For the text-containing cell, return its midpoint in [x, y] coordinate format. 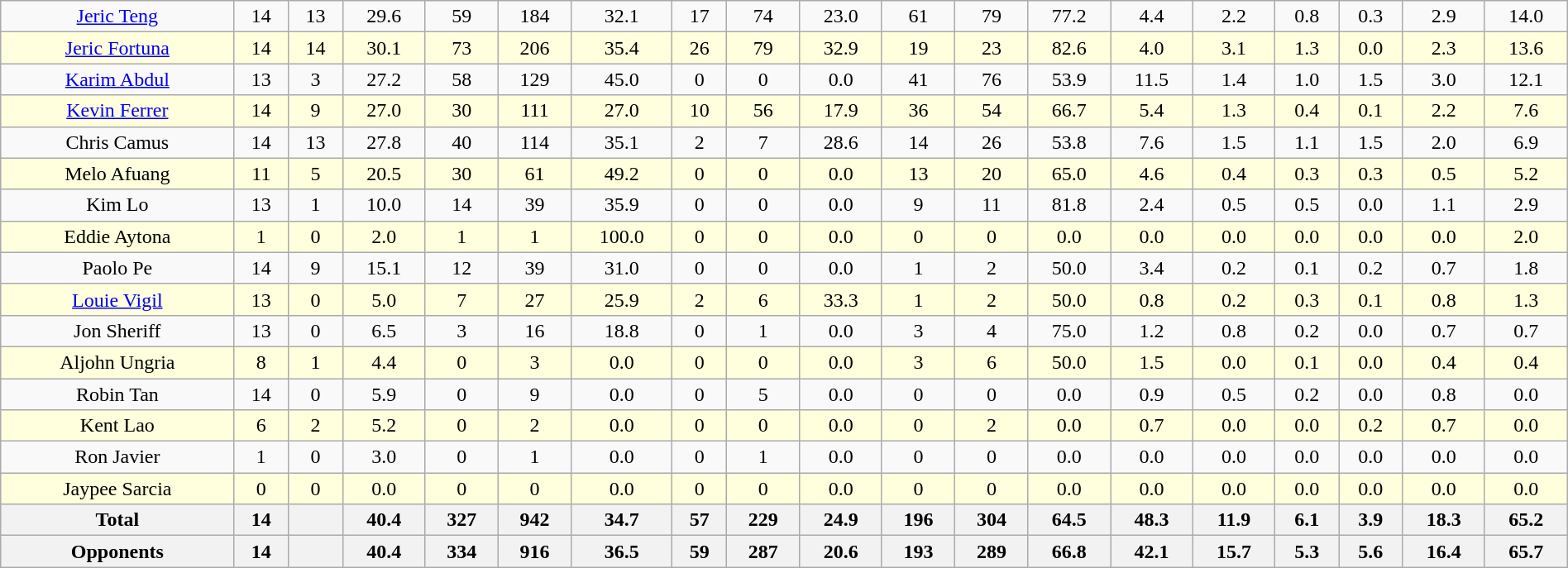
41 [918, 79]
5.4 [1152, 111]
23 [992, 48]
11.9 [1234, 520]
74 [763, 17]
5.3 [1307, 551]
48.3 [1152, 520]
11.5 [1152, 79]
Melo Afuang [117, 174]
4 [992, 331]
5.0 [385, 299]
31.0 [622, 268]
45.0 [622, 79]
12 [461, 268]
Ron Javier [117, 457]
Kent Lao [117, 426]
75.0 [1069, 331]
229 [763, 520]
20.6 [841, 551]
111 [534, 111]
18.8 [622, 331]
20 [992, 174]
289 [992, 551]
327 [461, 520]
Paolo Pe [117, 268]
Kevin Ferrer [117, 111]
304 [992, 520]
35.9 [622, 205]
16.4 [1444, 551]
Opponents [117, 551]
65.0 [1069, 174]
4.6 [1152, 174]
1.0 [1307, 79]
15.7 [1234, 551]
Jaypee Sarcia [117, 489]
3.1 [1234, 48]
Karim Abdul [117, 79]
10.0 [385, 205]
18.3 [1444, 520]
3.4 [1152, 268]
49.2 [622, 174]
Total [117, 520]
27.2 [385, 79]
27.8 [385, 142]
30.1 [385, 48]
1.2 [1152, 331]
5.6 [1371, 551]
73 [461, 48]
27 [534, 299]
77.2 [1069, 17]
5.9 [385, 394]
36 [918, 111]
66.7 [1069, 111]
8 [261, 362]
82.6 [1069, 48]
28.6 [841, 142]
65.2 [1526, 520]
10 [700, 111]
32.1 [622, 17]
33.3 [841, 299]
32.9 [841, 48]
35.4 [622, 48]
81.8 [1069, 205]
29.6 [385, 17]
13.6 [1526, 48]
287 [763, 551]
2.3 [1444, 48]
56 [763, 111]
916 [534, 551]
100.0 [622, 236]
42.1 [1152, 551]
129 [534, 79]
24.9 [841, 520]
25.9 [622, 299]
6.1 [1307, 520]
40 [461, 142]
Jon Sheriff [117, 331]
1.4 [1234, 79]
Eddie Aytona [117, 236]
206 [534, 48]
193 [918, 551]
35.1 [622, 142]
14.0 [1526, 17]
334 [461, 551]
15.1 [385, 268]
Jeric Fortuna [117, 48]
184 [534, 17]
57 [700, 520]
34.7 [622, 520]
4.0 [1152, 48]
54 [992, 111]
Kim Lo [117, 205]
19 [918, 48]
64.5 [1069, 520]
17 [700, 17]
Aljohn Ungria [117, 362]
76 [992, 79]
Robin Tan [117, 394]
2.4 [1152, 205]
114 [534, 142]
53.9 [1069, 79]
12.1 [1526, 79]
36.5 [622, 551]
20.5 [385, 174]
6.9 [1526, 142]
942 [534, 520]
Chris Camus [117, 142]
65.7 [1526, 551]
6.5 [385, 331]
196 [918, 520]
Louie Vigil [117, 299]
3.9 [1371, 520]
23.0 [841, 17]
53.8 [1069, 142]
17.9 [841, 111]
1.8 [1526, 268]
58 [461, 79]
0.9 [1152, 394]
66.8 [1069, 551]
16 [534, 331]
Jeric Teng [117, 17]
